Extract the [x, y] coordinate from the center of the cell holding the provided text.  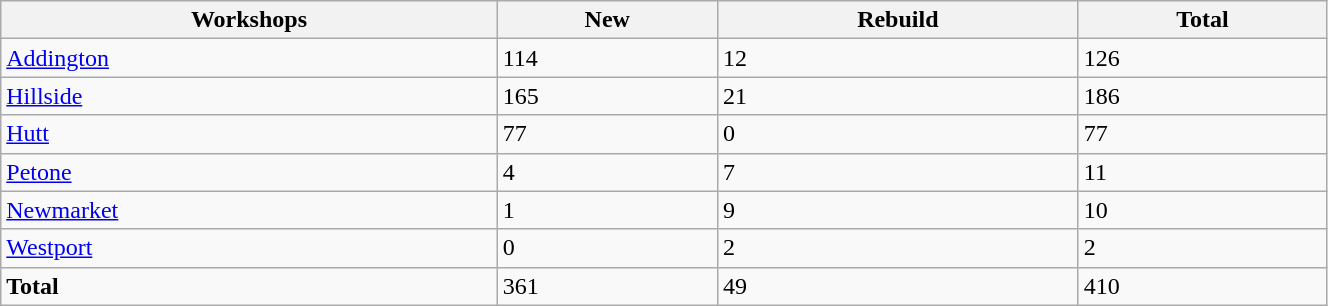
Addington [249, 58]
Rebuild [898, 20]
10 [1202, 210]
11 [1202, 172]
Westport [249, 248]
Hillside [249, 96]
New [607, 20]
1 [607, 210]
4 [607, 172]
Petone [249, 172]
Newmarket [249, 210]
7 [898, 172]
Hutt [249, 134]
114 [607, 58]
361 [607, 286]
12 [898, 58]
21 [898, 96]
9 [898, 210]
165 [607, 96]
186 [1202, 96]
410 [1202, 286]
49 [898, 286]
126 [1202, 58]
Workshops [249, 20]
